Extract the (x, y) coordinate from the center of the cell holding the provided text.  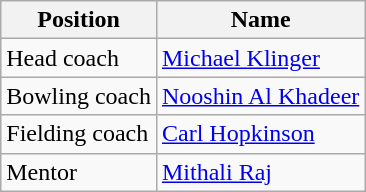
Mithali Raj (260, 172)
Fielding coach (79, 134)
Bowling coach (79, 96)
Carl Hopkinson (260, 134)
Mentor (79, 172)
Name (260, 20)
Position (79, 20)
Head coach (79, 58)
Michael Klinger (260, 58)
Nooshin Al Khadeer (260, 96)
